Capture the cell that displays the provided text and extract its (X, Y) central coordinate. 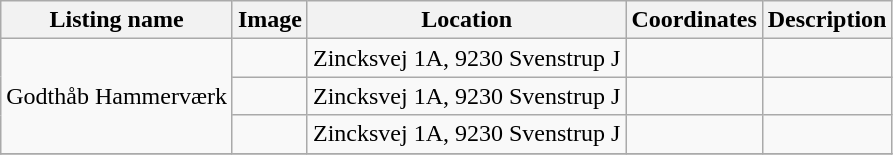
Godthåb Hammerværk (117, 96)
Coordinates (694, 20)
Description (827, 20)
Location (466, 20)
Image (270, 20)
Listing name (117, 20)
